Scan for the cell matching the given text and deliver its (X, Y) coordinate at center. 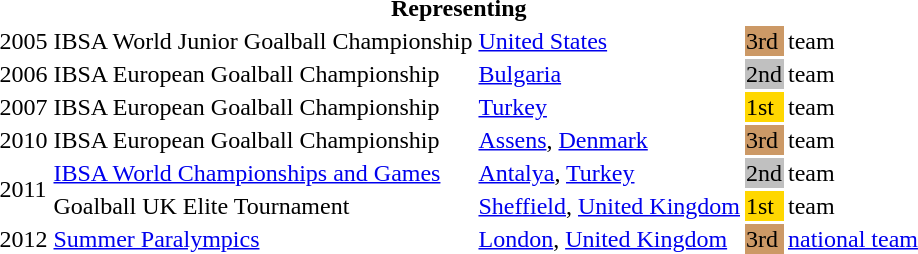
Summer Paralympics (263, 239)
Sheffield, United Kingdom (610, 206)
Turkey (610, 107)
United States (610, 41)
Assens, Denmark (610, 140)
London, United Kingdom (610, 239)
Bulgaria (610, 74)
IBSA World Championships and Games (263, 173)
IBSA World Junior Goalball Championship (263, 41)
Antalya, Turkey (610, 173)
Goalball UK Elite Tournament (263, 206)
